Return the [X, Y] coordinate for the center point of the cell that contains the specified text.  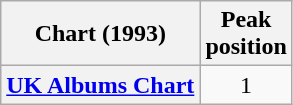
UK Albums Chart [100, 85]
Peakposition [246, 34]
Chart (1993) [100, 34]
1 [246, 85]
